Scan for the cell matching the given text and deliver its (x, y) coordinate at center. 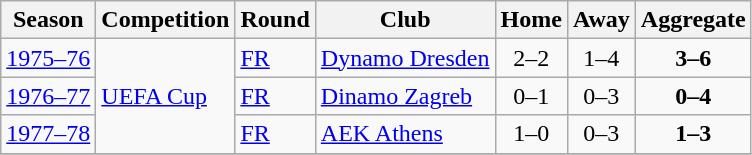
Away (601, 20)
3–6 (693, 58)
Club (405, 20)
Dinamo Zagreb (405, 96)
1977–78 (48, 134)
UEFA Cup (166, 96)
Home (531, 20)
Competition (166, 20)
Dynamo Dresden (405, 58)
1–0 (531, 134)
1976–77 (48, 96)
0–1 (531, 96)
0–4 (693, 96)
1–3 (693, 134)
Round (275, 20)
Season (48, 20)
1975–76 (48, 58)
Aggregate (693, 20)
1–4 (601, 58)
2–2 (531, 58)
AEK Athens (405, 134)
